Capture the cell that displays the provided text and extract its (x, y) central coordinate. 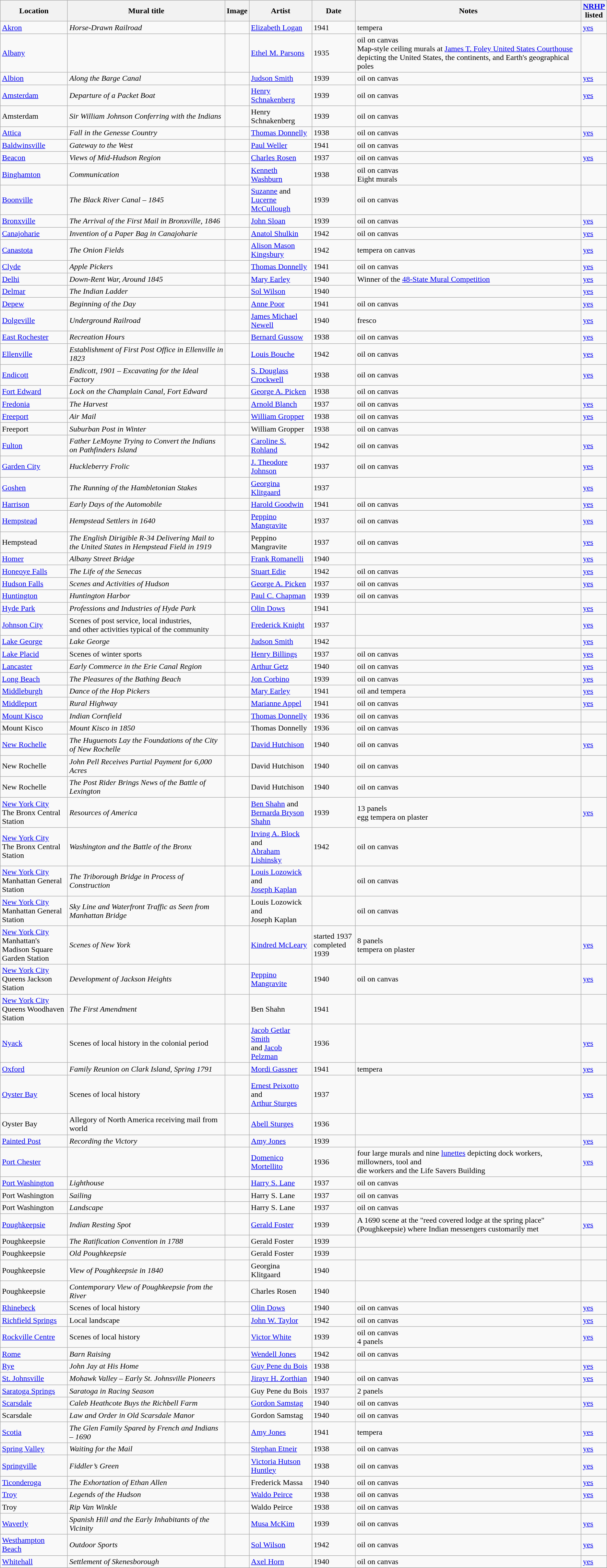
Depew (34, 304)
Alison Mason Kingsbury (281, 250)
Caleb Heathcote Buys the Richbell Farm (146, 1403)
1935 (334, 53)
Departure of a Packet Boat (146, 95)
John Jay at His Home (146, 1366)
Sir William Johnson Conferring with the Indians (146, 116)
Whitehall (34, 1562)
Jirayr H. Zorthian (281, 1378)
Lancaster (34, 666)
Honeoye Falls (34, 571)
Jon Corbino (281, 679)
Arnold Blanch (281, 404)
oil and tempera (468, 691)
Binghamton (34, 174)
2 panels (468, 1391)
Middleburgh (34, 691)
tempera on canvas (468, 250)
The Running of the Hambletonian Stakes (146, 488)
Domenico Mortellito (281, 1162)
Family Reunion on Clark Island, Spring 1791 (146, 1069)
Ethel M. Parsons (281, 53)
The Black River Canal – 1845 (146, 200)
Lighthouse (146, 1183)
Local landscape (146, 1320)
Landscape (146, 1208)
Date (334, 11)
Development of Jackson Heights (146, 979)
Irving A. Block andAbraham Lishinsky (281, 847)
The Harvest (146, 404)
Gateway to the West (146, 145)
Ben Shahn (281, 1009)
Bronxville (34, 221)
Boonville (34, 200)
Early Commerce in the Erie Canal Region (146, 666)
Huntington (34, 596)
Anatol Shulkin (281, 233)
St. Johnsville (34, 1378)
Mount Kisco in 1850 (146, 728)
Canastota (34, 250)
Dolgeville (34, 320)
Axel Horn (281, 1562)
Artist (281, 11)
Father LeMoyne Trying to Convert the Indians on Pathfinders Island (146, 445)
John Sloan (281, 221)
Washington and the Battle of the Bronx (146, 847)
Recording the Victory (146, 1141)
Indian Resting Spot (146, 1224)
Victoria Hutson Huntley (281, 1466)
Resources of America (146, 813)
Old Poughkeepsie (146, 1253)
Early Days of the Automobile (146, 505)
13 panels egg tempera on plaster (468, 813)
Hempstead Settlers in 1640 (146, 521)
Clyde (34, 267)
Frederick Knight (281, 625)
Down-Rent War, Around 1845 (146, 279)
Stephan Etneir (281, 1449)
Canajoharie (34, 233)
Saratoga in Racing Season (146, 1391)
Rip Van Winkle (146, 1507)
Settlement of Skenesborough (146, 1562)
Nyack (34, 1043)
Abell Sturges (281, 1124)
J. Theodore Johnson (281, 466)
Location (34, 11)
Bernard Gussow (281, 337)
Caroline S. Rohland (281, 445)
Albany (34, 53)
Ben Shahn and Bernarda Bryson Shahn (281, 813)
Scenes of post service, local industries, and other activities typical of the community (146, 625)
The Life of the Senecas (146, 571)
Stuart Edie (281, 571)
Paul Weller (281, 145)
Allegory of North America receiving mail from world (146, 1124)
The Post Rider Brings News of the Battle of Lexington (146, 787)
Rhinebeck (34, 1308)
Apple Pickers (146, 267)
New York CityManhattan's Madison SquareGarden Station (34, 945)
Waverly (34, 1524)
NRHPlisted (594, 11)
Attica (34, 133)
Mordi Gassner (281, 1069)
The Glen Family Spared by French and Indians – 1690 (146, 1432)
Springville (34, 1466)
Professions and Industries of Hyde Park (146, 608)
Sky Line and Waterfront Traffic as Seen from Manhattan Bridge (146, 911)
Law and Order in Old Scarsdale Manor (146, 1416)
Baldwinsville (34, 145)
A 1690 scene at the "reed covered lodge at the spring place" (Poughkeepsie) where Indian messengers customarily met (468, 1224)
Frederick Massa (281, 1482)
Scenes of local history in the colonial period (146, 1043)
Lock on the Champlain Canal, Fort Edward (146, 392)
oil on canvasEight murals (468, 174)
Endicott (34, 375)
Johnson City (34, 625)
Suburban Post in Winter (146, 429)
Hudson Falls (34, 584)
Establishment of First Post Office in Ellenville in 1823 (146, 354)
The English Dirigible R-34 Delivering Mail to the United States in Hempstead Field in 1919 (146, 542)
Fort Edward (34, 392)
Lake Placid (34, 654)
Recreation Hours (146, 337)
Painted Post (34, 1141)
Endicott, 1901 – Excavating for the Ideal Factory (146, 375)
Image (237, 11)
The Pleasures of the Bathing Beach (146, 679)
Westhampton Beach (34, 1545)
Goshen (34, 488)
8 panelstempera on plaster (468, 945)
Rye (34, 1366)
The Exhortation of Ethan Allen (146, 1482)
East Rochester (34, 337)
Beacon (34, 158)
Air Mail (146, 416)
Delhi (34, 279)
Along the Barge Canal (146, 78)
Kindred McLeary (281, 945)
Scenes and Activities of Hudson (146, 584)
Rome (34, 1354)
S. Douglass Crockwell (281, 375)
Kenneth Washburn (281, 174)
fresco (468, 320)
Akron (34, 28)
Albany Street Bridge (146, 559)
Suzanne and Lucerne McCullough (281, 200)
Harrison (34, 505)
Frank Romanelli (281, 559)
Indian Cornfield (146, 716)
oil on canvas4 panels (468, 1337)
Scotia (34, 1432)
Fredonia (34, 404)
Paul C. Chapman (281, 596)
Arthur Getz (281, 666)
Ellenville (34, 354)
Port Chester (34, 1162)
Middleport (34, 703)
John Pell Receives Partial Payment for 6,000 Acres (146, 766)
Ticonderoga (34, 1482)
Contemporary View of Poughkeepsie from the River (146, 1291)
Scenes of winter sports (146, 654)
Saratoga Springs (34, 1391)
The Onion Fields (146, 250)
Fiddler’s Green (146, 1466)
Victor White (281, 1337)
Communication (146, 174)
The First Amendment (146, 1009)
Garden City (34, 466)
Albion (34, 78)
Views of Mid-Hudson Region (146, 158)
John W. Taylor (281, 1320)
Wendell Jones (281, 1354)
View of Poughkeepsie in 1840 (146, 1270)
Mohawk Valley – Early St. Johnsville Pioneers (146, 1378)
Richfield Springs (34, 1320)
Sailing (146, 1195)
New York CityQueens Jackson Station (34, 979)
Winner of the 48-State Mural Competition (468, 279)
The Huguenots Lay the Foundations of the City of New Rochelle (146, 745)
James Michael Newell (281, 320)
Rockville Centre (34, 1337)
Harold Goodwin (281, 505)
Notes (468, 11)
Louis Bouche (281, 354)
New York CityQueens Woodhaven Station (34, 1009)
Huntington Harbor (146, 596)
Mural title (146, 11)
four large murals and nine lunettes depicting dock workers, millowners, tool and die workers and the Life Savers Building (468, 1162)
Elizabeth Logan (281, 28)
Scenes of New York (146, 945)
Huckleberry Frolic (146, 466)
Delmar (34, 291)
Legends of the Hudson (146, 1495)
started 1937completed 1939 (334, 945)
Waiting for the Mail (146, 1449)
Henry Billings (281, 654)
Horse-Drawn Railroad (146, 28)
Dance of the Hop Pickers (146, 691)
Outdoor Sports (146, 1545)
The Triborough Bridge in Process of Construction (146, 881)
Anne Poor (281, 304)
Underground Railroad (146, 320)
Spanish Hill and the Early Inhabitants of the Vicinity (146, 1524)
Invention of a Paper Bag in Canajoharie (146, 233)
Barn Raising (146, 1354)
The Arrival of the First Mail in Bronxville, 1846 (146, 221)
Rural Highway (146, 703)
Homer (34, 559)
Musa McKim (281, 1524)
Long Beach (34, 679)
Ernest Peixotto and Arthur Sturges (281, 1094)
Spring Valley (34, 1449)
Fall in the Genesse Country (146, 133)
Oxford (34, 1069)
Fulton (34, 445)
Hyde Park (34, 608)
Jacob Getlar Smith and Jacob Pelzman (281, 1043)
Marianne Appel (281, 703)
The Ratification Convention in 1788 (146, 1241)
The Indian Ladder (146, 291)
Beginning of the Day (146, 304)
